Output the [x, y] coordinate of the center of the cell containing the given text.  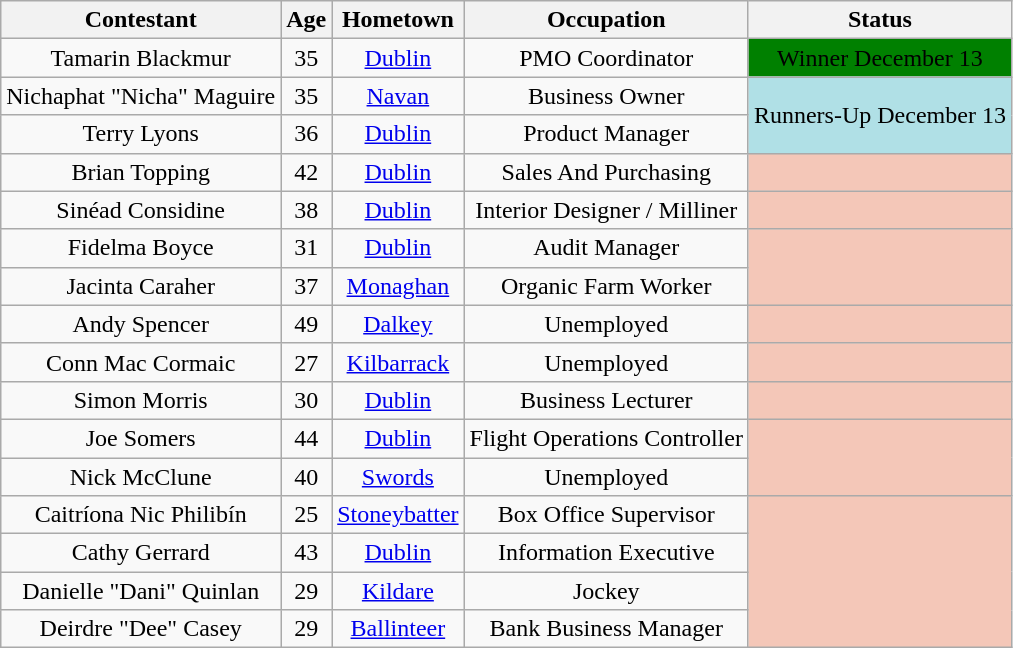
Product Manager [606, 134]
43 [306, 553]
Caitríona Nic Philibín [141, 515]
Jockey [606, 591]
Organic Farm Worker [606, 286]
Cathy Gerrard [141, 553]
Bank Business Manager [606, 629]
Navan [398, 96]
Deirdre "Dee" Casey [141, 629]
Business Lecturer [606, 400]
44 [306, 438]
Tamarin Blackmur [141, 58]
Flight Operations Controller [606, 438]
Monaghan [398, 286]
Joe Somers [141, 438]
Nick McClune [141, 477]
Jacinta Caraher [141, 286]
Box Office Supervisor [606, 515]
Occupation [606, 20]
Audit Manager [606, 248]
Kildare [398, 591]
42 [306, 172]
Ballinteer [398, 629]
25 [306, 515]
36 [306, 134]
Fidelma Boyce [141, 248]
30 [306, 400]
Sinéad Considine [141, 210]
Status [880, 20]
40 [306, 477]
Swords [398, 477]
Simon Morris [141, 400]
Information Executive [606, 553]
Hometown [398, 20]
Stoneybatter [398, 515]
Business Owner [606, 96]
Dalkey [398, 324]
Conn Mac Cormaic [141, 362]
Age [306, 20]
38 [306, 210]
Contestant [141, 20]
37 [306, 286]
Brian Topping [141, 172]
Kilbarrack [398, 362]
Terry Lyons [141, 134]
Danielle "Dani" Quinlan [141, 591]
49 [306, 324]
27 [306, 362]
Andy Spencer [141, 324]
Winner December 13 [880, 58]
Interior Designer / Milliner [606, 210]
PMO Coordinator [606, 58]
Nichaphat "Nicha" Maguire [141, 96]
Sales And Purchasing [606, 172]
31 [306, 248]
Runners-Up December 13 [880, 115]
